Provide the (X, Y) coordinate of the cell's center where the given text is located.  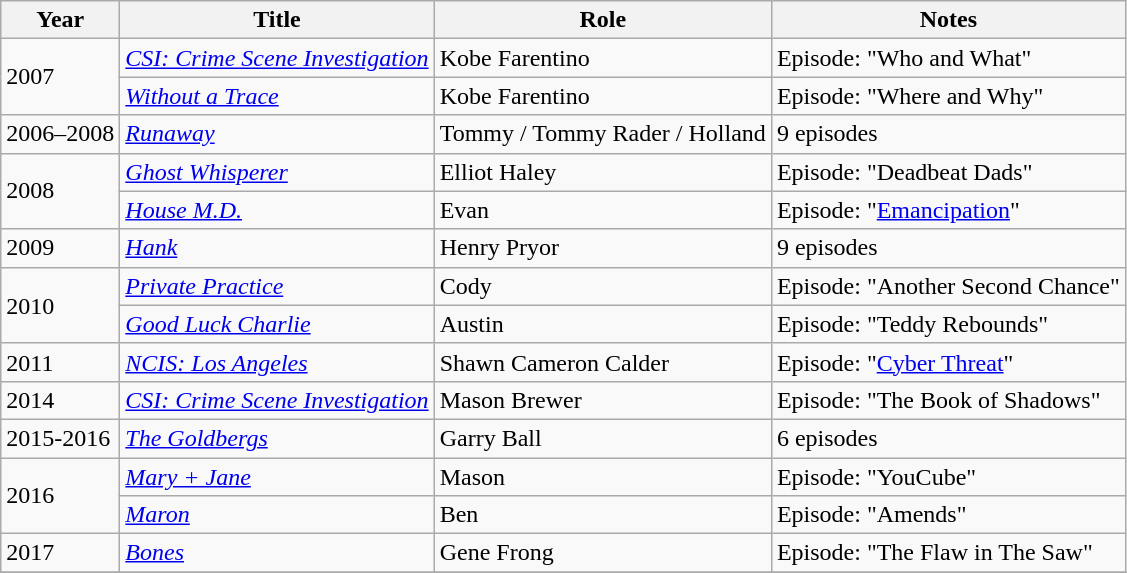
Ghost Whisperer (277, 172)
2016 (60, 496)
2007 (60, 77)
House M.D. (277, 210)
Cody (602, 286)
2006–2008 (60, 134)
Year (60, 20)
Ben (602, 515)
Austin (602, 324)
The Goldbergs (277, 438)
Without a Trace (277, 96)
Private Practice (277, 286)
Mason (602, 477)
Runaway (277, 134)
Henry Pryor (602, 248)
Gene Frong (602, 553)
2009 (60, 248)
Shawn Cameron Calder (602, 362)
2008 (60, 191)
Episode: "Teddy Rebounds" (948, 324)
6 episodes (948, 438)
Garry Ball (602, 438)
Good Luck Charlie (277, 324)
Episode: "Deadbeat Dads" (948, 172)
Evan (602, 210)
2014 (60, 400)
Episode: "Who and What" (948, 58)
Notes (948, 20)
2015-2016 (60, 438)
Title (277, 20)
Episode: "Another Second Chance" (948, 286)
Mary + Jane (277, 477)
Role (602, 20)
NCIS: Los Angeles (277, 362)
2010 (60, 305)
Episode: "YouCube" (948, 477)
Elliot Haley (602, 172)
Hank (277, 248)
2011 (60, 362)
Mason Brewer (602, 400)
2017 (60, 553)
Maron (277, 515)
Episode: "Amends" (948, 515)
Tommy / Tommy Rader / Holland (602, 134)
Episode: "The Book of Shadows" (948, 400)
Episode: "Cyber Threat" (948, 362)
Bones (277, 553)
Episode: "The Flaw in The Saw" (948, 553)
Episode: "Where and Why" (948, 96)
Episode: "Emancipation" (948, 210)
